Locate the cell with the specified text and output its [x, y] center coordinate. 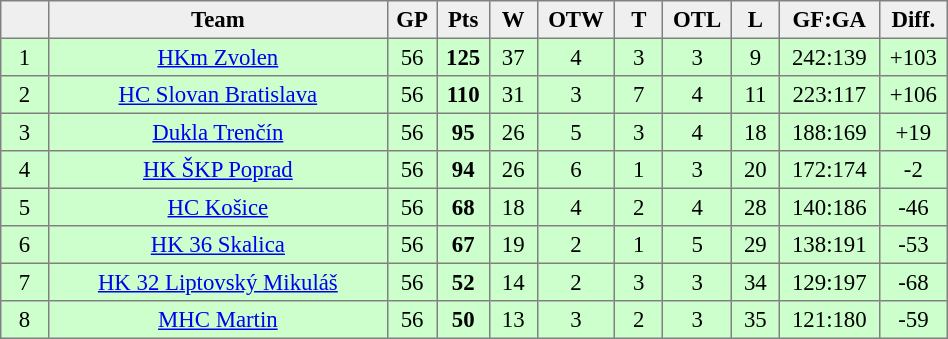
37 [513, 57]
29 [756, 245]
MHC Martin [218, 320]
HKm Zvolen [218, 57]
188:169 [829, 132]
Diff. [913, 20]
-2 [913, 170]
W [513, 20]
35 [756, 320]
-59 [913, 320]
8 [25, 320]
68 [464, 207]
HK 32 Liptovský Mikuláš [218, 282]
HK ŠKP Poprad [218, 170]
50 [464, 320]
110 [464, 95]
-46 [913, 207]
242:139 [829, 57]
OTL [698, 20]
-53 [913, 245]
+19 [913, 132]
121:180 [829, 320]
223:117 [829, 95]
28 [756, 207]
+106 [913, 95]
HC Košice [218, 207]
L [756, 20]
14 [513, 282]
+103 [913, 57]
67 [464, 245]
125 [464, 57]
Dukla Trenčín [218, 132]
11 [756, 95]
31 [513, 95]
140:186 [829, 207]
138:191 [829, 245]
9 [756, 57]
GP [412, 20]
HK 36 Skalica [218, 245]
34 [756, 282]
-68 [913, 282]
95 [464, 132]
13 [513, 320]
T [639, 20]
94 [464, 170]
52 [464, 282]
129:197 [829, 282]
OTW [576, 20]
20 [756, 170]
GF:GA [829, 20]
HC Slovan Bratislava [218, 95]
19 [513, 245]
Team [218, 20]
172:174 [829, 170]
Pts [464, 20]
